Extract the (x, y) coordinate from the center of the cell holding the provided text.  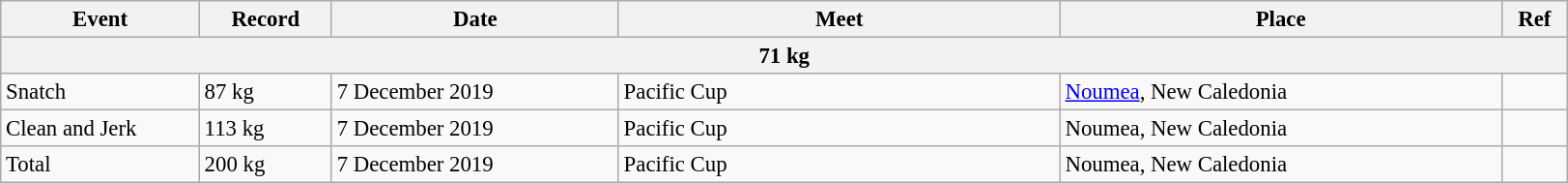
Clean and Jerk (100, 129)
Place (1281, 19)
Event (100, 19)
200 kg (265, 165)
87 kg (265, 92)
Record (265, 19)
Total (100, 165)
Snatch (100, 92)
113 kg (265, 129)
Ref (1534, 19)
71 kg (784, 56)
Meet (839, 19)
Date (475, 19)
